Search for the cell housing the specified text and yield its (X, Y) center coordinate. 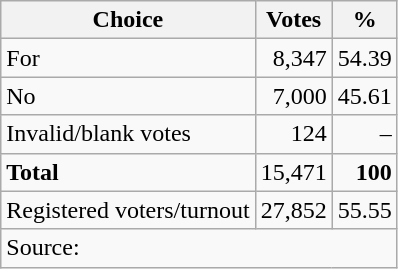
8,347 (294, 58)
124 (294, 134)
Registered voters/turnout (128, 210)
54.39 (364, 58)
– (364, 134)
7,000 (294, 96)
55.55 (364, 210)
Total (128, 172)
45.61 (364, 96)
% (364, 20)
27,852 (294, 210)
100 (364, 172)
Source: (199, 248)
Votes (294, 20)
Choice (128, 20)
Invalid/blank votes (128, 134)
For (128, 58)
15,471 (294, 172)
No (128, 96)
